Extract the (X, Y) coordinate from the center of the cell holding the provided text.  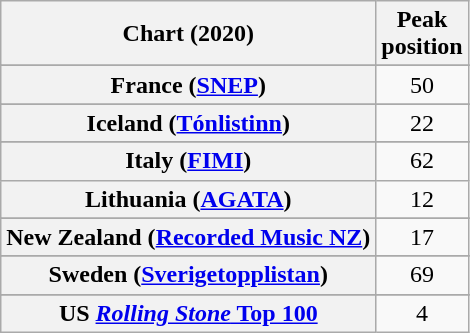
Sweden (Sverigetopplistan) (188, 275)
US Rolling Stone Top 100 (188, 313)
12 (422, 199)
Italy (FIMI) (188, 161)
Iceland (Tónlistinn) (188, 123)
Lithuania (AGATA) (188, 199)
4 (422, 313)
62 (422, 161)
Chart (2020) (188, 34)
50 (422, 85)
22 (422, 123)
France (SNEP) (188, 85)
New Zealand (Recorded Music NZ) (188, 237)
69 (422, 275)
17 (422, 237)
Peakposition (422, 34)
